Scan for the cell matching the given text and deliver its [x, y] coordinate at center. 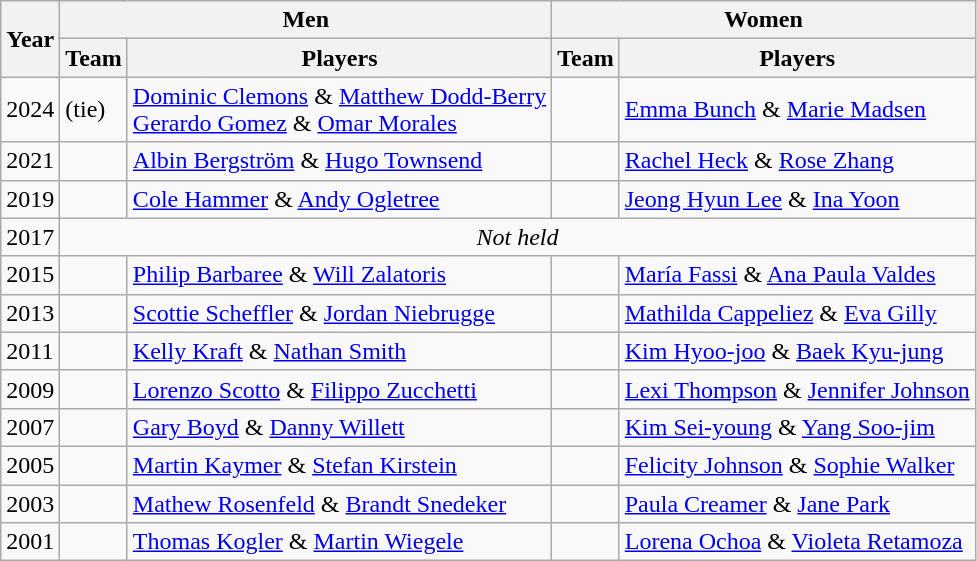
2013 [30, 313]
Dominic Clemons & Matthew Dodd-BerryGerardo Gomez & Omar Morales [339, 110]
Men [306, 20]
Felicity Johnson & Sophie Walker [797, 465]
Mathilda Cappeliez & Eva Gilly [797, 313]
Lorena Ochoa & Violeta Retamoza [797, 542]
2017 [30, 237]
2007 [30, 427]
Jeong Hyun Lee & Ina Yoon [797, 199]
2011 [30, 351]
Kim Sei-young & Yang Soo-jim [797, 427]
Albin Bergström & Hugo Townsend [339, 161]
Kelly Kraft & Nathan Smith [339, 351]
Philip Barbaree & Will Zalatoris [339, 275]
Emma Bunch & Marie Madsen [797, 110]
2024 [30, 110]
Paula Creamer & Jane Park [797, 503]
(tie) [94, 110]
Thomas Kogler & Martin Wiegele [339, 542]
Cole Hammer & Andy Ogletree [339, 199]
2019 [30, 199]
Year [30, 39]
Not held [518, 237]
Lexi Thompson & Jennifer Johnson [797, 389]
2009 [30, 389]
Mathew Rosenfeld & Brandt Snedeker [339, 503]
2001 [30, 542]
2021 [30, 161]
2015 [30, 275]
Women [764, 20]
Scottie Scheffler & Jordan Niebrugge [339, 313]
2003 [30, 503]
Martin Kaymer & Stefan Kirstein [339, 465]
Kim Hyoo-joo & Baek Kyu-jung [797, 351]
Gary Boyd & Danny Willett [339, 427]
Rachel Heck & Rose Zhang [797, 161]
Lorenzo Scotto & Filippo Zucchetti [339, 389]
María Fassi & Ana Paula Valdes [797, 275]
2005 [30, 465]
